Search for the cell housing the specified text and yield its (x, y) center coordinate. 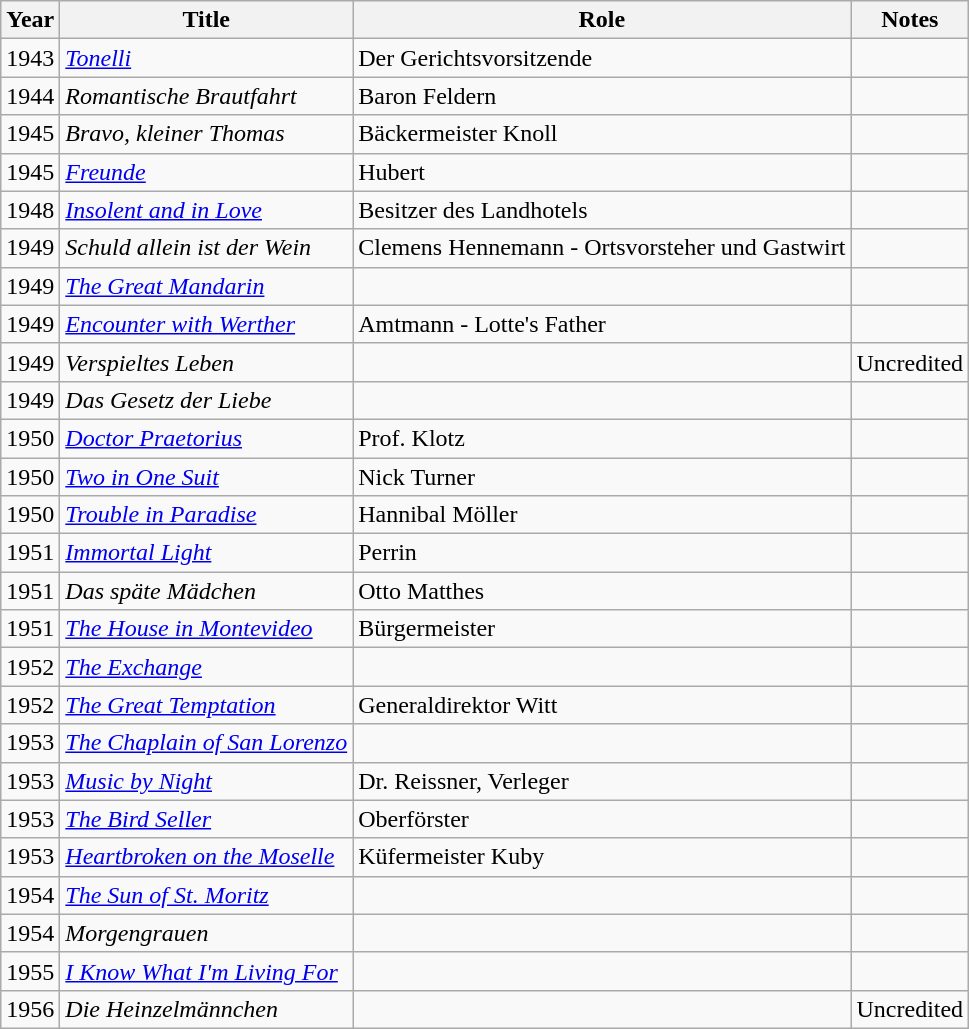
Heartbroken on the Moselle (206, 857)
Hannibal Möller (602, 515)
Music by Night (206, 781)
Clemens Hennemann - Ortsvorsteher und Gastwirt (602, 248)
Notes (910, 20)
Morgengrauen (206, 933)
Nick Turner (602, 477)
Title (206, 20)
Bäckermeister Knoll (602, 134)
Freunde (206, 172)
The Great Temptation (206, 705)
Küfermeister Kuby (602, 857)
Perrin (602, 553)
Prof. Klotz (602, 438)
The House in Montevideo (206, 629)
Doctor Praetorius (206, 438)
Generaldirektor Witt (602, 705)
Otto Matthes (602, 591)
Das Gesetz der Liebe (206, 400)
The Great Mandarin (206, 286)
Das späte Mädchen (206, 591)
Year (30, 20)
1943 (30, 58)
Tonelli (206, 58)
The Sun of St. Moritz (206, 895)
Role (602, 20)
Verspieltes Leben (206, 362)
The Exchange (206, 667)
Hubert (602, 172)
1955 (30, 971)
The Chaplain of San Lorenzo (206, 743)
Die Heinzelmännchen (206, 1009)
Romantische Brautfahrt (206, 96)
1948 (30, 210)
Encounter with Werther (206, 324)
Der Gerichtsvorsitzende (602, 58)
Trouble in Paradise (206, 515)
Bürgermeister (602, 629)
I Know What I'm Living For (206, 971)
Insolent and in Love (206, 210)
Two in One Suit (206, 477)
1944 (30, 96)
The Bird Seller (206, 819)
Bravo, kleiner Thomas (206, 134)
Immortal Light (206, 553)
Dr. Reissner, Verleger (602, 781)
Schuld allein ist der Wein (206, 248)
Amtmann - Lotte's Father (602, 324)
1956 (30, 1009)
Besitzer des Landhotels (602, 210)
Baron Feldern (602, 96)
Oberförster (602, 819)
